Detect which cell encompasses the target text, then output its [x, y] center coordinate. 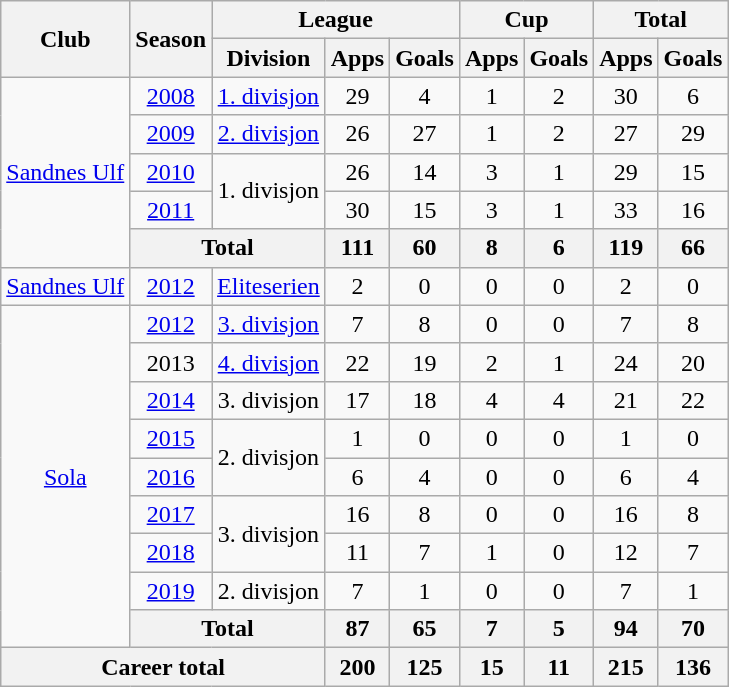
17 [357, 400]
Club [66, 39]
2019 [171, 591]
70 [693, 629]
125 [425, 667]
19 [425, 362]
87 [357, 629]
Career total [163, 667]
66 [693, 248]
60 [425, 248]
136 [693, 667]
215 [626, 667]
94 [626, 629]
2018 [171, 553]
24 [626, 362]
2009 [171, 134]
33 [626, 210]
111 [357, 248]
Eliteserien [269, 286]
2013 [171, 362]
2017 [171, 515]
2015 [171, 438]
4. divisjon [269, 362]
21 [626, 400]
2011 [171, 210]
Cup [526, 20]
2008 [171, 96]
119 [626, 248]
2014 [171, 400]
League [336, 20]
2010 [171, 172]
Division [269, 58]
Season [171, 39]
65 [425, 629]
2016 [171, 477]
Sola [66, 476]
20 [693, 362]
14 [425, 172]
12 [626, 553]
5 [559, 629]
200 [357, 667]
18 [425, 400]
